Pinpoint the cell where the given text exists, returning its [x, y] midpoint coordinate. 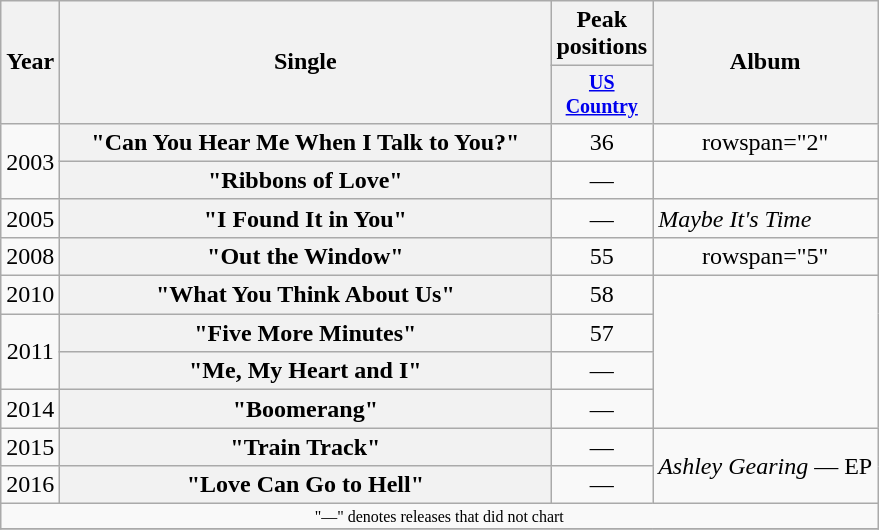
55 [602, 256]
2016 [30, 485]
57 [602, 333]
"Ribbons of Love" [306, 180]
2005 [30, 218]
"Boomerang" [306, 409]
36 [602, 142]
rowspan="2" [766, 142]
Maybe It's Time [766, 218]
58 [602, 295]
"What You Think About Us" [306, 295]
Year [30, 62]
"Five More Minutes" [306, 333]
2015 [30, 447]
"—" denotes releases that did not chart [440, 516]
"Me, My Heart and I" [306, 371]
2003 [30, 161]
"Love Can Go to Hell" [306, 485]
Album [766, 62]
Ashley Gearing — EP [766, 466]
"Train Track" [306, 447]
rowspan="5" [766, 256]
2011 [30, 352]
US Country [602, 94]
2014 [30, 409]
"Can You Hear Me When I Talk to You?" [306, 142]
"I Found It in You" [306, 218]
Single [306, 62]
Peak positions [602, 34]
2008 [30, 256]
"Out the Window" [306, 256]
2010 [30, 295]
